From the cell containing the given text, extract its center point as (x, y) coordinate. 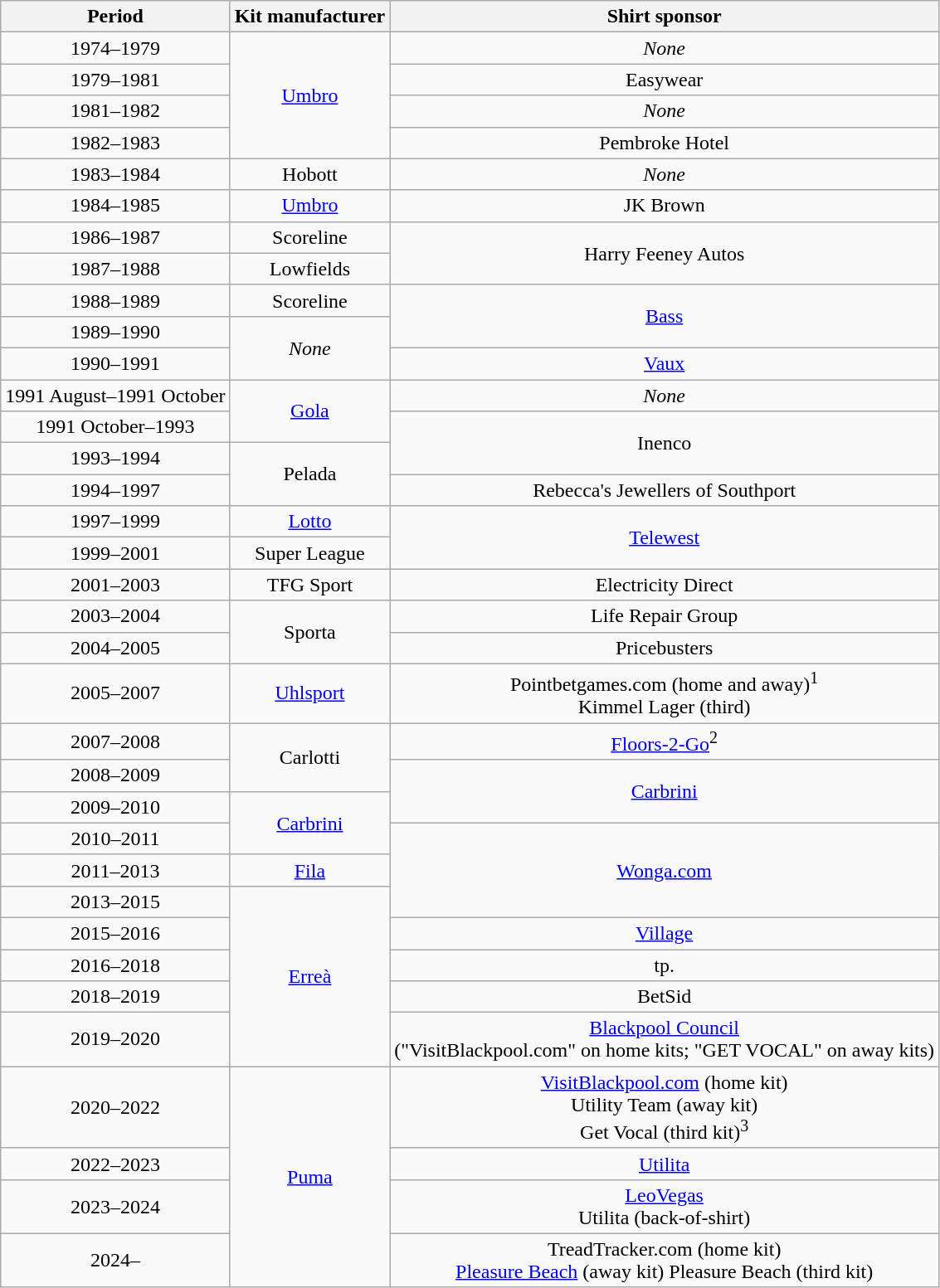
1984–1985 (115, 206)
JK Brown (665, 206)
tp. (665, 965)
2018–2019 (115, 997)
2019–2020 (115, 1040)
LeoVegasUtilita (back-of-shirt) (665, 1206)
2005–2007 (115, 693)
TFG Sport (310, 585)
2011–2013 (115, 870)
Life Repair Group (665, 616)
1990–1991 (115, 363)
Gola (310, 411)
Shirt sponsor (665, 17)
Puma (310, 1178)
Pelada (310, 474)
2009–2010 (115, 807)
Fila (310, 870)
Vaux (665, 363)
Telewest (665, 537)
Sporta (310, 632)
Bass (665, 316)
1993–1994 (115, 459)
Pembroke Hotel (665, 143)
2004–2005 (115, 648)
2007–2008 (115, 741)
Wonga.com (665, 870)
2008–2009 (115, 775)
Period (115, 17)
Carlotti (310, 758)
Utilita (665, 1164)
1988–1989 (115, 300)
Pricebusters (665, 648)
Kit manufacturer (310, 17)
Village (665, 933)
Floors-2-Go2 (665, 741)
BetSid (665, 997)
1987–1988 (115, 269)
1986–1987 (115, 237)
2020–2022 (115, 1108)
2013–2015 (115, 902)
Easywear (665, 80)
Rebecca's Jewellers of Southport (665, 490)
2023–2024 (115, 1206)
1974–1979 (115, 48)
Blackpool Council("VisitBlackpool.com" on home kits; "GET VOCAL" on away kits) (665, 1040)
1981–1982 (115, 111)
Harry Feeney Autos (665, 253)
TreadTracker.com (home kit)Pleasure Beach (away kit) Pleasure Beach (third kit) (665, 1261)
2022–2023 (115, 1164)
1994–1997 (115, 490)
2015–2016 (115, 933)
Inenco (665, 443)
Uhlsport (310, 693)
1982–1983 (115, 143)
Hobott (310, 174)
1989–1990 (115, 332)
Lowfields (310, 269)
1983–1984 (115, 174)
1979–1981 (115, 80)
Erreà (310, 975)
2010–2011 (115, 838)
1997–1999 (115, 522)
Pointbetgames.com (home and away)1Kimmel Lager (third) (665, 693)
2003–2004 (115, 616)
2001–2003 (115, 585)
1991 August–1991 October (115, 396)
Super League (310, 553)
Electricity Direct (665, 585)
1999–2001 (115, 553)
2016–2018 (115, 965)
2024– (115, 1261)
VisitBlackpool.com (home kit)Utility Team (away kit)Get Vocal (third kit)3 (665, 1108)
Lotto (310, 522)
1991 October–1993 (115, 427)
